Return (x, y) of the center of cell containing provided text 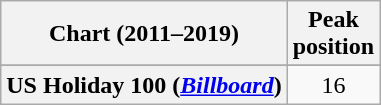
US Holiday 100 (Billboard) (144, 85)
Chart (2011–2019) (144, 34)
16 (333, 85)
Peakposition (333, 34)
